Identify which cell holds the provided text, then report its [x, y] central coordinate. 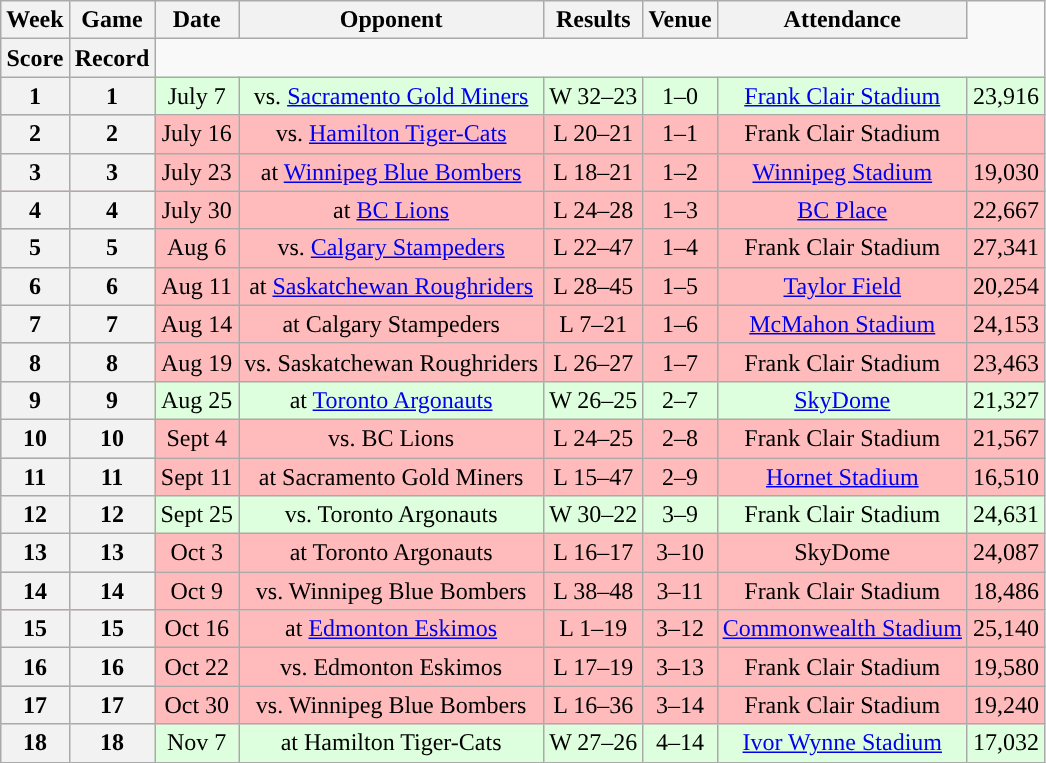
L 17–19 [594, 667]
vs. Edmonton Eskimos [392, 667]
Aug 25 [197, 400]
Oct 16 [197, 629]
at BC Lions [392, 210]
2–8 [680, 438]
23,916 [1006, 96]
Commonwealth Stadium [842, 629]
Venue [680, 20]
Score [35, 58]
24,087 [1006, 553]
Week [35, 20]
2–7 [680, 400]
1–5 [680, 286]
24,631 [1006, 515]
L 24–25 [594, 438]
1–6 [680, 324]
1–4 [680, 248]
Opponent [392, 20]
Results [594, 20]
19,580 [1006, 667]
Aug 19 [197, 362]
Oct 3 [197, 553]
Hornet Stadium [842, 477]
July 30 [197, 210]
vs. Hamilton Tiger-Cats [392, 134]
W 26–25 [594, 400]
19,030 [1006, 172]
L 24–28 [594, 210]
Date [197, 20]
Oct 30 [197, 705]
Aug 6 [197, 248]
24,153 [1006, 324]
19,240 [1006, 705]
at Winnipeg Blue Bombers [392, 172]
vs. BC Lions [392, 438]
at Calgary Stampeders [392, 324]
Aug 14 [197, 324]
vs. Saskatchewan Roughriders [392, 362]
3–12 [680, 629]
21,567 [1006, 438]
at Edmonton Eskimos [392, 629]
3–14 [680, 705]
Oct 22 [197, 667]
18,486 [1006, 591]
at Sacramento Gold Miners [392, 477]
Taylor Field [842, 286]
1–0 [680, 96]
1–7 [680, 362]
Winnipeg Stadium [842, 172]
L 1–19 [594, 629]
3–13 [680, 667]
W 27–26 [594, 743]
L 7–21 [594, 324]
at Saskatchewan Roughriders [392, 286]
Record [112, 58]
3–11 [680, 591]
W 32–23 [594, 96]
27,341 [1006, 248]
Sept 25 [197, 515]
L 15–47 [594, 477]
L 18–21 [594, 172]
Sept 4 [197, 438]
L 22–47 [594, 248]
22,667 [1006, 210]
W 30–22 [594, 515]
Sept 11 [197, 477]
Oct 9 [197, 591]
BC Place [842, 210]
July 16 [197, 134]
16,510 [1006, 477]
4–14 [680, 743]
vs. Toronto Argonauts [392, 515]
L 28–45 [594, 286]
L 26–27 [594, 362]
23,463 [1006, 362]
July 23 [197, 172]
Ivor Wynne Stadium [842, 743]
17,032 [1006, 743]
Attendance [842, 20]
21,327 [1006, 400]
Game [112, 20]
L 16–17 [594, 553]
McMahon Stadium [842, 324]
vs. Calgary Stampeders [392, 248]
Aug 11 [197, 286]
1–3 [680, 210]
July 7 [197, 96]
L 20–21 [594, 134]
Nov 7 [197, 743]
L 38–48 [594, 591]
20,254 [1006, 286]
1–1 [680, 134]
L 16–36 [594, 705]
at Hamilton Tiger-Cats [392, 743]
25,140 [1006, 629]
1–2 [680, 172]
3–10 [680, 553]
vs. Sacramento Gold Miners [392, 96]
3–9 [680, 515]
2–9 [680, 477]
